Return the [x, y] coordinate for the center point of the cell that contains the specified text.  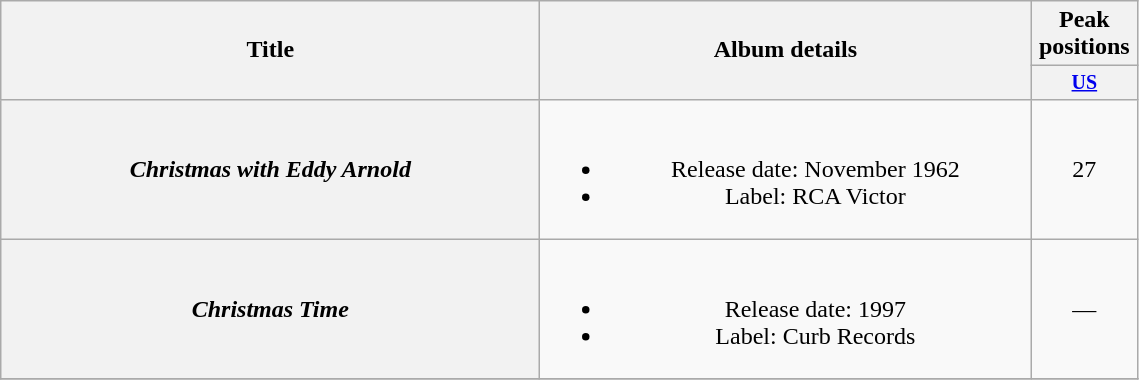
US [1084, 82]
Album details [786, 50]
Christmas Time [270, 309]
— [1084, 309]
Christmas with Eddy Arnold [270, 169]
Release date: 1997Label: Curb Records [786, 309]
27 [1084, 169]
Release date: November 1962Label: RCA Victor [786, 169]
Peak positions [1084, 34]
Title [270, 50]
